Extract the [x, y] coordinate from the center of the cell holding the provided text.  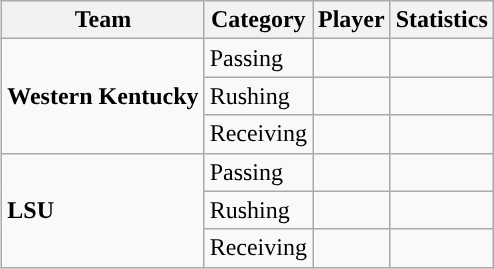
Team [103, 20]
Player [351, 20]
Statistics [442, 20]
Western Kentucky [103, 96]
Category [258, 20]
LSU [103, 210]
